Output the (X, Y) coordinate of the center of the cell containing the given text.  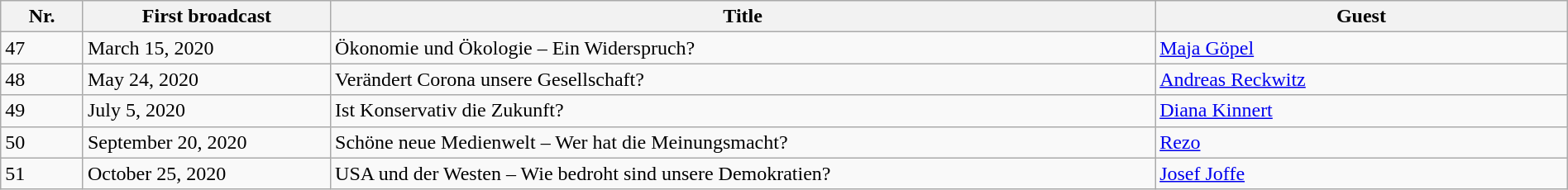
48 (42, 79)
51 (42, 173)
First broadcast (207, 17)
Title (743, 17)
October 25, 2020 (207, 173)
47 (42, 48)
USA und der Westen – Wie bedroht sind unsere Demokratien? (743, 173)
Maja Göpel (1361, 48)
Guest (1361, 17)
July 5, 2020 (207, 111)
May 24, 2020 (207, 79)
Ökonomie und Ökologie – Ein Widerspruch? (743, 48)
Josef Joffe (1361, 173)
Schöne neue Medienwelt – Wer hat die Meinungsmacht? (743, 142)
49 (42, 111)
Andreas Reckwitz (1361, 79)
50 (42, 142)
Nr. (42, 17)
Ist Konservativ die Zukunft? (743, 111)
March 15, 2020 (207, 48)
September 20, 2020 (207, 142)
Diana Kinnert (1361, 111)
Rezo (1361, 142)
Verändert Corona unsere Gesellschaft? (743, 79)
